Pinpoint the cell where the given text exists, returning its [X, Y] midpoint coordinate. 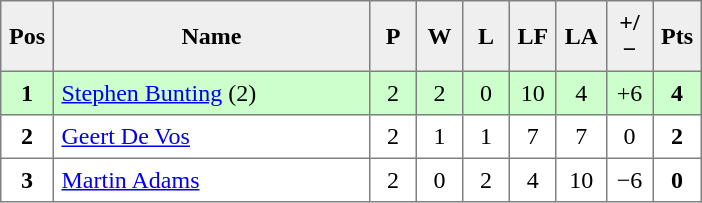
+6 [629, 93]
P [393, 36]
W [439, 36]
Martin Adams [211, 180]
Name [211, 36]
LA [581, 36]
+/− [629, 36]
Pts [677, 36]
Stephen Bunting (2) [211, 93]
LF [532, 36]
Pos [27, 36]
Geert De Vos [211, 137]
3 [27, 180]
L [486, 36]
−6 [629, 180]
